Extract the [x, y] coordinate from the center of the cell holding the provided text.  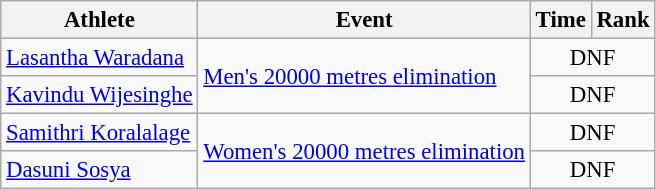
Rank [623, 20]
Lasantha Waradana [100, 58]
Women's 20000 metres elimination [364, 152]
Men's 20000 metres elimination [364, 76]
Samithri Koralalage [100, 133]
Dasuni Sosya [100, 170]
Kavindu Wijesinghe [100, 95]
Event [364, 20]
Time [560, 20]
Athlete [100, 20]
